Pinpoint the cell where the given text exists, returning its (X, Y) midpoint coordinate. 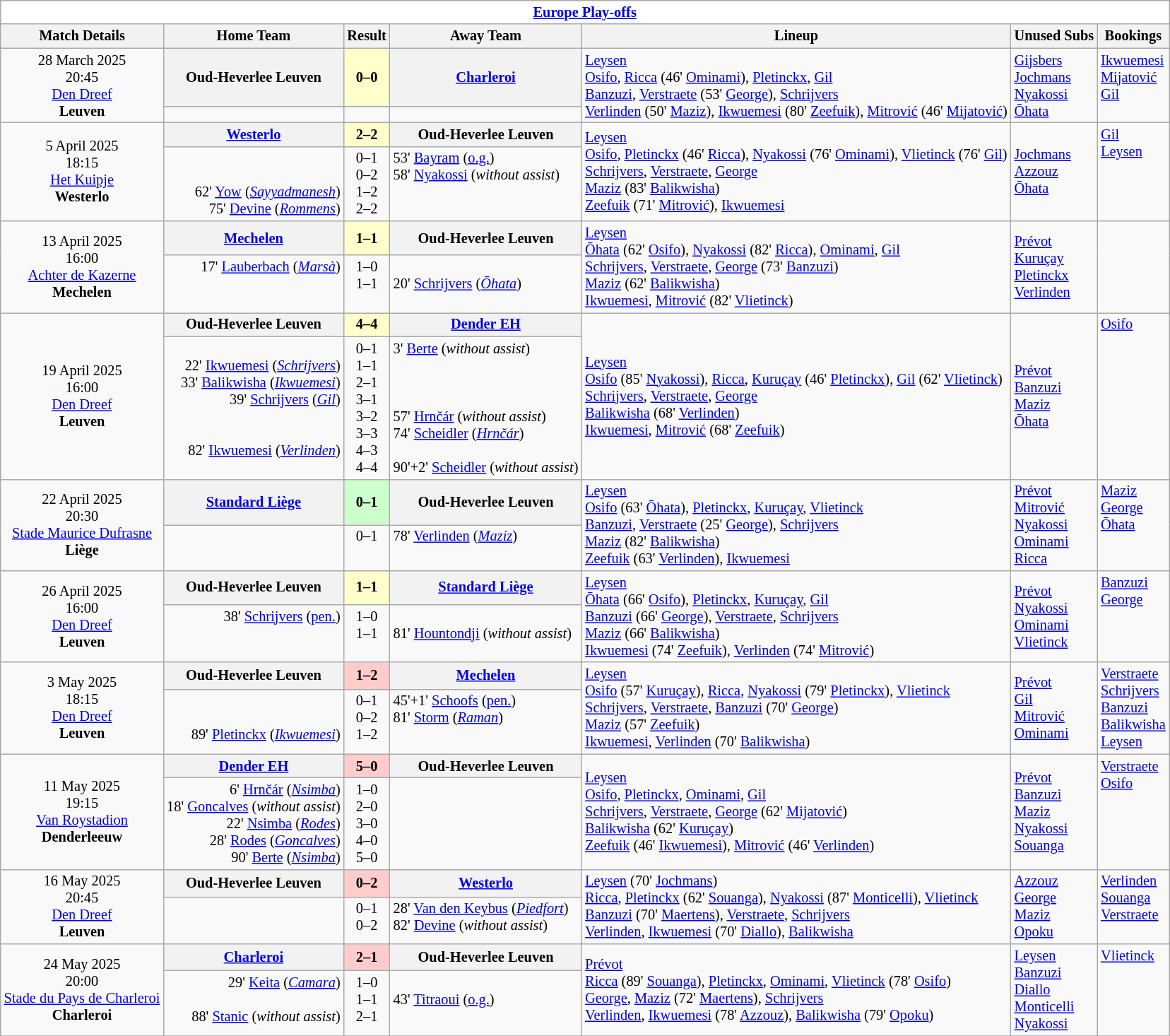
22 April 202520:30Stade Maurice DufrasneLiège (82, 525)
5 April 202518:15Het KuipjeWesterlo (82, 171)
20' Schrijvers (Ōhata) (486, 283)
43' Titraoui (o.g.) (486, 1003)
JochmansAzzouzŌhata (1054, 171)
62' Yow (Sayyadmanesh)75' Devine (Rommens) (253, 184)
1–02–03–04–05–0 (367, 823)
PrévotBanzuziMazizŌhata (1054, 396)
2–1 (367, 958)
89' Pletinckx (Ikwuemesi) (253, 722)
Europe Play-offs (585, 12)
6' Hrnčár (Nsimba)18' Goncalves (without assist)22' Nsimba (Rodes)28' Rodes (Goncalves)90' Berte (Nsimba) (253, 823)
24 May 202520:00Stade du Pays de CharleroiCharleroi (82, 990)
Match Details (82, 36)
Verlinden Souanga Verstraete (1133, 907)
PrévotGilMitrovićOminami (1054, 708)
3' Berte (without assist)57' Hrnčár (without assist)74' Scheidler (Hrnčár)90'+2' Scheidler (without assist) (486, 408)
Away Team (486, 36)
Maziz George Ōhata (1133, 525)
GijsbersJochmansNyakossiŌhata (1054, 86)
1–2 (367, 676)
28' Van den Keybus (Piedfort)82' Devine (without assist) (486, 920)
4–4 (367, 324)
PrévotBanzuziMazizNyakossiSouanga (1054, 811)
0–10–2 (367, 920)
28 March 202520:45Den DreefLeuven (82, 86)
PrévotNyakossiOminamiVlietinck (1054, 616)
Result (367, 36)
Verstraete Schrijvers Banzuzi Balikwisha Leysen (1133, 708)
78' Verlinden (Maziz) (486, 547)
5–0 (367, 766)
19 April 202516:00Den DreefLeuven (82, 396)
PrévotKuruçayPletinckxVerlinden (1054, 267)
Unused Subs (1054, 36)
0–2 (367, 883)
26 April 202516:00Den DreefLeuven (82, 616)
11 May 202519:15Van RoystadionDenderleeuw (82, 811)
LeysenBanzuziDialloMonticelliNyakossi (1054, 990)
Ikwuemesi Mijatović Gil (1133, 86)
16 May 202520:45Den DreefLeuven (82, 907)
0–10–21–2 (367, 722)
AzzouzGeorgeMazizOpoku (1054, 907)
Vlietinck (1133, 990)
29' Keita (Camara)88' Stanic (without assist) (253, 1003)
81' Hountondji (without assist) (486, 633)
3 May 202518:15Den DreefLeuven (82, 708)
17' Lauberbach (Marsà) (253, 283)
Bookings (1133, 36)
Home Team (253, 36)
Banzuzi George (1133, 616)
Osifo (1133, 396)
22' Ikwuemesi (Schrijvers)33' Balikwisha (Ikwuemesi)39' Schrijvers (Gil)82' Ikwuemesi (Verlinden) (253, 408)
1–01–12–1 (367, 1003)
0–10–21–22–2 (367, 184)
53' Bayram (o.g.)58' Nyakossi (without assist) (486, 184)
38' Schrijvers (pen.) (253, 633)
0–0 (367, 77)
13 April 202516:00Achter de KazerneMechelen (82, 267)
45'+1' Schoofs (pen.)81' Storm (Raman) (486, 722)
2–2 (367, 134)
0–11–12–13–13–23–34–34–4 (367, 408)
PrévotMitrovićNyakossiOminamiRicca (1054, 525)
Gil Leysen (1133, 171)
Verstraete Osifo (1133, 811)
Lineup (796, 36)
